Detect which cell encompasses the target text, then output its [X, Y] center coordinate. 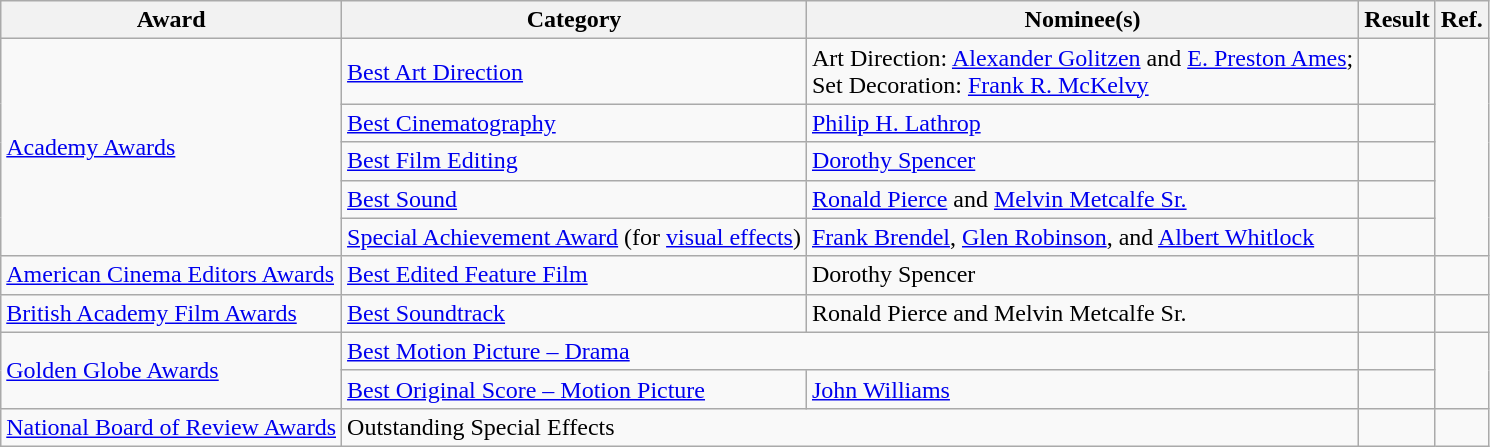
National Board of Review Awards [172, 427]
Best Soundtrack [574, 313]
Best Sound [574, 199]
Best Art Direction [574, 72]
John Williams [1082, 389]
Nominee(s) [1082, 20]
Outstanding Special Effects [850, 427]
Category [574, 20]
Award [172, 20]
Art Direction: Alexander Golitzen and E. Preston Ames; Set Decoration: Frank R. McKelvy [1082, 72]
Best Cinematography [574, 123]
Ref. [1462, 20]
Special Achievement Award (for visual effects) [574, 237]
Academy Awards [172, 148]
Best Edited Feature Film [574, 275]
Best Film Editing [574, 161]
British Academy Film Awards [172, 313]
Philip H. Lathrop [1082, 123]
Golden Globe Awards [172, 370]
Best Original Score – Motion Picture [574, 389]
Frank Brendel, Glen Robinson, and Albert Whitlock [1082, 237]
Best Motion Picture – Drama [850, 351]
Result [1397, 20]
American Cinema Editors Awards [172, 275]
